From the cell containing the given text, extract its center point as [X, Y] coordinate. 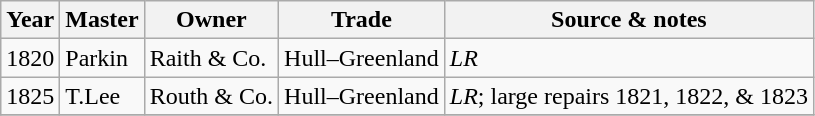
Routh & Co. [211, 96]
Owner [211, 20]
Source & notes [628, 20]
LR [628, 58]
Parkin [102, 58]
LR; large repairs 1821, 1822, & 1823 [628, 96]
Year [30, 20]
T.Lee [102, 96]
1825 [30, 96]
Raith & Co. [211, 58]
1820 [30, 58]
Master [102, 20]
Trade [362, 20]
